Output the (x, y) coordinate of the center of the cell containing the given text.  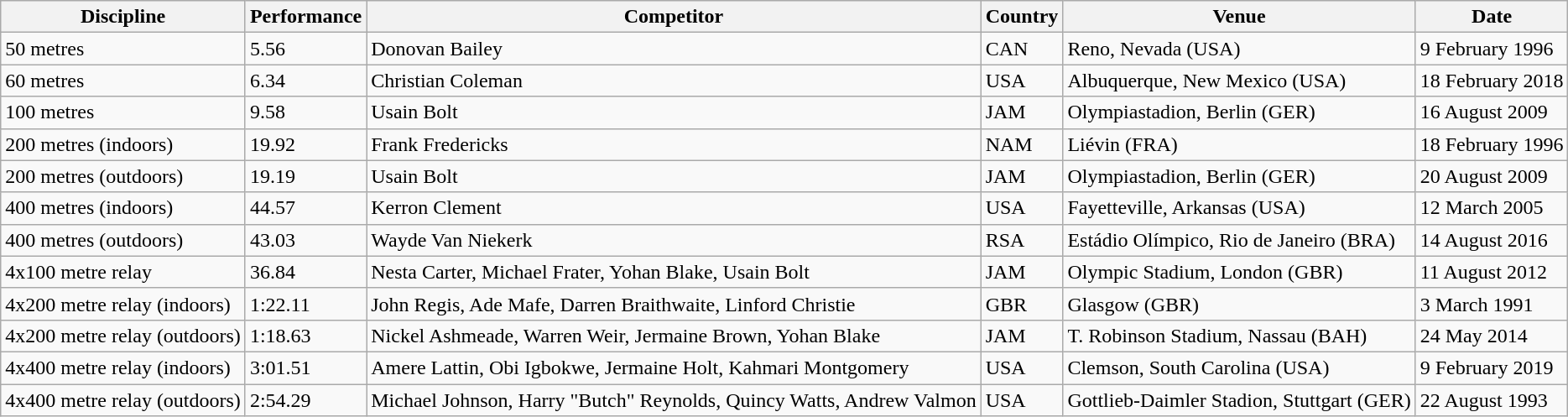
Venue (1239, 17)
1:22.11 (305, 304)
3 March 1991 (1492, 304)
20 August 2009 (1492, 176)
2:54.29 (305, 400)
John Regis, Ade Mafe, Darren Braithwaite, Linford Christie (674, 304)
Date (1492, 17)
60 metres (123, 81)
Performance (305, 17)
Competitor (674, 17)
400 metres (indoors) (123, 208)
200 metres (outdoors) (123, 176)
16 August 2009 (1492, 112)
Gottlieb-Daimler Stadion, Stuttgart (GER) (1239, 400)
9 February 1996 (1492, 49)
Wayde Van Niekerk (674, 240)
T. Robinson Stadium, Nassau (BAH) (1239, 336)
Glasgow (GBR) (1239, 304)
4x400 metre relay (indoors) (123, 367)
19.19 (305, 176)
Fayetteville, Arkansas (USA) (1239, 208)
CAN (1022, 49)
12 March 2005 (1492, 208)
Michael Johnson, Harry "Butch" Reynolds, Quincy Watts, Andrew Valmon (674, 400)
18 February 1996 (1492, 144)
Olympic Stadium, London (GBR) (1239, 272)
43.03 (305, 240)
4x400 metre relay (outdoors) (123, 400)
Discipline (123, 17)
18 February 2018 (1492, 81)
11 August 2012 (1492, 272)
Nesta Carter, Michael Frater, Yohan Blake, Usain Bolt (674, 272)
400 metres (outdoors) (123, 240)
Liévin (FRA) (1239, 144)
NAM (1022, 144)
100 metres (123, 112)
44.57 (305, 208)
4x100 metre relay (123, 272)
Clemson, South Carolina (USA) (1239, 367)
Country (1022, 17)
Frank Fredericks (674, 144)
36.84 (305, 272)
4x200 metre relay (indoors) (123, 304)
Kerron Clement (674, 208)
22 August 1993 (1492, 400)
6.34 (305, 81)
14 August 2016 (1492, 240)
Albuquerque, New Mexico (USA) (1239, 81)
50 metres (123, 49)
Christian Coleman (674, 81)
19.92 (305, 144)
Reno, Nevada (USA) (1239, 49)
Estádio Olímpico, Rio de Janeiro (BRA) (1239, 240)
1:18.63 (305, 336)
9 February 2019 (1492, 367)
Donovan Bailey (674, 49)
200 metres (indoors) (123, 144)
Nickel Ashmeade, Warren Weir, Jermaine Brown, Yohan Blake (674, 336)
24 May 2014 (1492, 336)
4x200 metre relay (outdoors) (123, 336)
Amere Lattin, Obi Igbokwe, Jermaine Holt, Kahmari Montgomery (674, 367)
GBR (1022, 304)
RSA (1022, 240)
5.56 (305, 49)
9.58 (305, 112)
3:01.51 (305, 367)
